Find where the given text appears and provide that cell's center as (X, Y) coordinate. 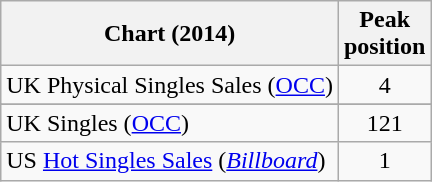
UK Physical Singles Sales (OCC) (170, 85)
121 (384, 123)
1 (384, 161)
4 (384, 85)
UK Singles (OCC) (170, 123)
Chart (2014) (170, 34)
US Hot Singles Sales (Billboard) (170, 161)
Peakposition (384, 34)
